Provide the (x, y) coordinate of the cell's center where the given text is located.  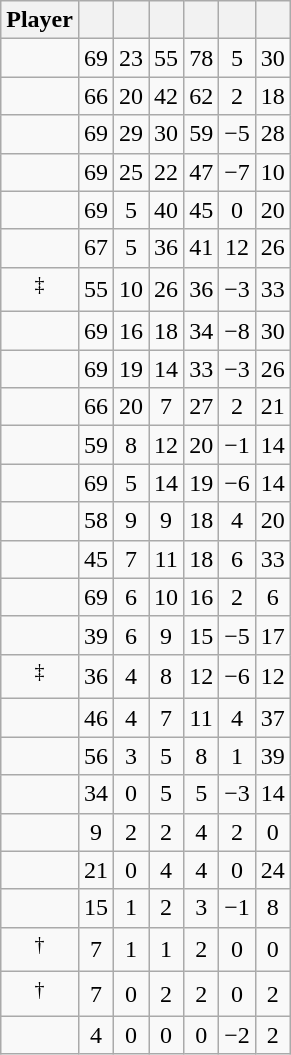
24 (272, 870)
−7 (238, 172)
−8 (238, 331)
40 (166, 210)
22 (166, 172)
46 (96, 718)
27 (202, 407)
67 (96, 248)
28 (272, 134)
−2 (238, 1035)
78 (202, 58)
47 (202, 172)
Player (40, 20)
25 (132, 172)
37 (272, 718)
17 (272, 635)
23 (132, 58)
29 (132, 134)
41 (202, 248)
62 (202, 96)
56 (96, 756)
42 (166, 96)
58 (96, 521)
